For the text-containing cell, return its midpoint in (x, y) coordinate format. 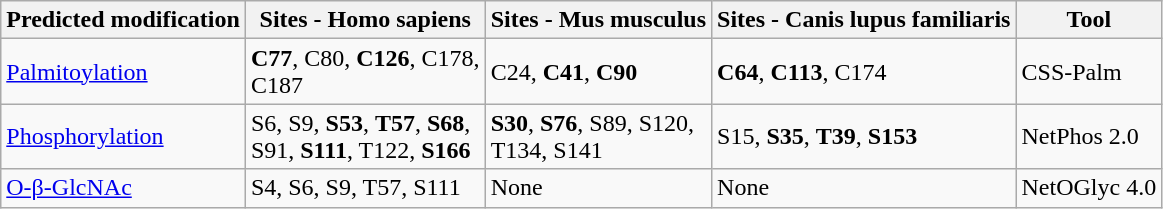
S6, S9, S53, T57, S68,S91, S111, T122, S166 (365, 136)
S30, S76, S89, S120,T134, S141 (598, 136)
Palmitoylation (124, 72)
O-β-GlcNAc (124, 188)
Sites - Mus musculus (598, 20)
C77, C80, C126, C178,C187 (365, 72)
Sites - Homo sapiens (365, 20)
NetOGlyc 4.0 (1089, 188)
C24, C41, C90 (598, 72)
Predicted modification (124, 20)
C64, C113, C174 (864, 72)
CSS-Palm (1089, 72)
NetPhos 2.0 (1089, 136)
Tool (1089, 20)
S15, S35, T39, S153 (864, 136)
S4, S6, S9, T57, S111 (365, 188)
Phosphorylation (124, 136)
Sites - Canis lupus familiaris (864, 20)
